From the cell containing the given text, extract its center point as (X, Y) coordinate. 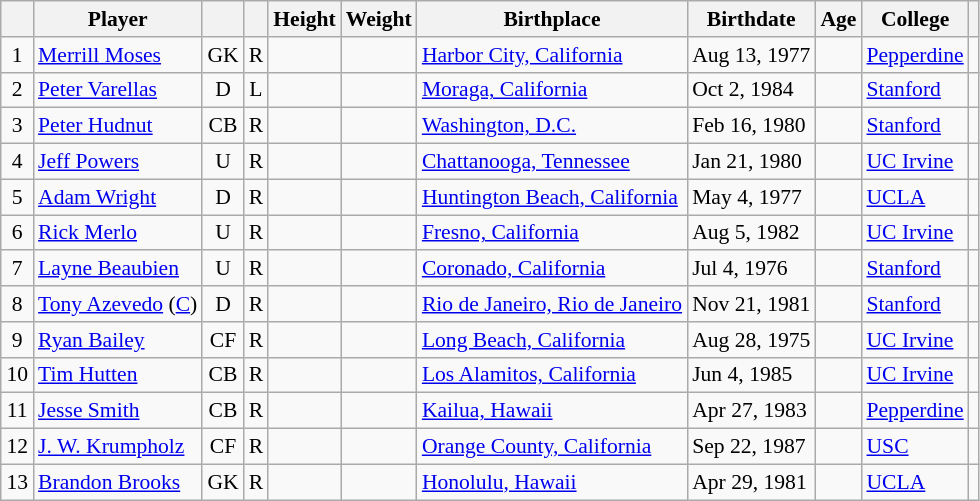
Layne Beaubien (118, 269)
Kailua, Hawaii (552, 411)
Age (838, 19)
Peter Varellas (118, 90)
Ryan Bailey (118, 340)
10 (17, 375)
Harbor City, California (552, 55)
Jun 4, 1985 (751, 375)
5 (17, 197)
Aug 13, 1977 (751, 55)
Weight (379, 19)
4 (17, 162)
8 (17, 304)
Apr 27, 1983 (751, 411)
Washington, D.C. (552, 126)
11 (17, 411)
Sep 22, 1987 (751, 447)
Brandon Brooks (118, 482)
3 (17, 126)
Huntington Beach, California (552, 197)
Merrill Moses (118, 55)
Birthdate (751, 19)
Rick Merlo (118, 233)
Aug 28, 1975 (751, 340)
Peter Hudnut (118, 126)
Rio de Janeiro, Rio de Janeiro (552, 304)
College (914, 19)
L (256, 90)
Orange County, California (552, 447)
Player (118, 19)
13 (17, 482)
Honolulu, Hawaii (552, 482)
May 4, 1977 (751, 197)
J. W. Krumpholz (118, 447)
Tony Azevedo (C) (118, 304)
Birthplace (552, 19)
Adam Wright (118, 197)
Coronado, California (552, 269)
Chattanooga, Tennessee (552, 162)
1 (17, 55)
Long Beach, California (552, 340)
Apr 29, 1981 (751, 482)
7 (17, 269)
Oct 2, 1984 (751, 90)
2 (17, 90)
6 (17, 233)
Jan 21, 1980 (751, 162)
Jeff Powers (118, 162)
Tim Hutten (118, 375)
Fresno, California (552, 233)
Aug 5, 1982 (751, 233)
Jul 4, 1976 (751, 269)
USC (914, 447)
Height (304, 19)
Los Alamitos, California (552, 375)
9 (17, 340)
12 (17, 447)
Jesse Smith (118, 411)
Feb 16, 1980 (751, 126)
Nov 21, 1981 (751, 304)
Moraga, California (552, 90)
